Detect which cell encompasses the target text, then output its (x, y) center coordinate. 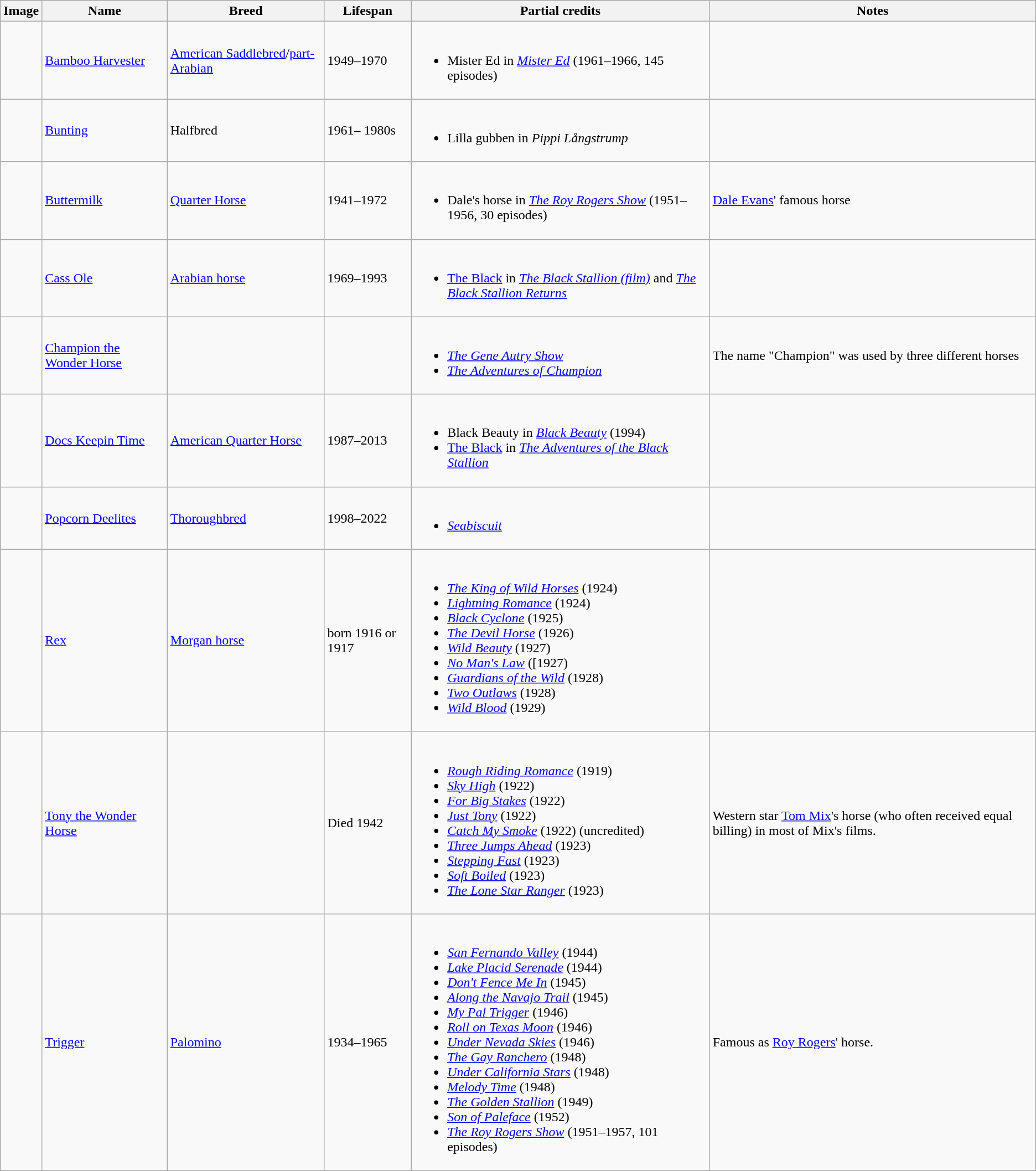
1934–1965 (367, 1042)
Black Beauty in Black Beauty (1994)The Black in The Adventures of the Black Stallion (561, 441)
Morgan horse (246, 640)
1941–1972 (367, 200)
The Black in The Black Stallion (film) and The Black Stallion Returns (561, 278)
Quarter Horse (246, 200)
Popcorn Deelites (105, 518)
Thoroughbred (246, 518)
Western star Tom Mix's horse (who often received equal billing) in most of Mix's films. (872, 823)
Arabian horse (246, 278)
Palomino (246, 1042)
The name "Champion" was used by three different horses (872, 355)
Trigger (105, 1042)
1987–2013 (367, 441)
Docs Keepin Time (105, 441)
1961– 1980s (367, 131)
Cass Ole (105, 278)
Lilla gubben in Pippi Långstrump (561, 131)
1998–2022 (367, 518)
American Saddlebred/part-Arabian (246, 60)
Famous as Roy Rogers' horse. (872, 1042)
Lifespan (367, 11)
Bamboo Harvester (105, 60)
Dale Evans' famous horse (872, 200)
Died 1942 (367, 823)
American Quarter Horse (246, 441)
Breed (246, 11)
1949–1970 (367, 60)
Bunting (105, 131)
Dale's horse in The Roy Rogers Show (1951–1956, 30 episodes) (561, 200)
born 1916 or 1917 (367, 640)
The Gene Autry ShowThe Adventures of Champion (561, 355)
Halfbred (246, 131)
Tony the Wonder Horse (105, 823)
Champion the Wonder Horse (105, 355)
Name (105, 11)
Buttermilk (105, 200)
Notes (872, 11)
Image (21, 11)
Seabiscuit (561, 518)
Mister Ed in Mister Ed (1961–1966, 145 episodes) (561, 60)
Partial credits (561, 11)
Rex (105, 640)
1969–1993 (367, 278)
